Provide the [X, Y] coordinate of the cell's center where the given text is located.  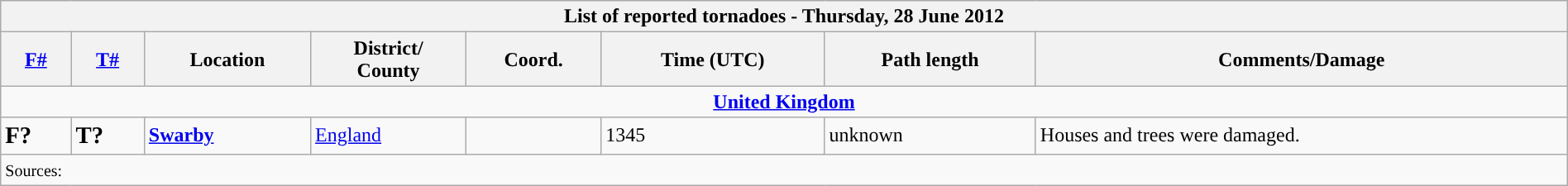
Comments/Damage [1302, 60]
England [389, 136]
Path length [930, 60]
Swarby [227, 136]
T# [108, 60]
F# [36, 60]
Houses and trees were damaged. [1302, 136]
F? [36, 136]
United Kingdom [784, 102]
Location [227, 60]
District/County [389, 60]
Time (UTC) [713, 60]
Coord. [534, 60]
List of reported tornadoes - Thursday, 28 June 2012 [784, 17]
1345 [713, 136]
Sources: [784, 169]
unknown [930, 136]
T? [108, 136]
